Provide the [x, y] coordinate of the cell's center where the given text is located.  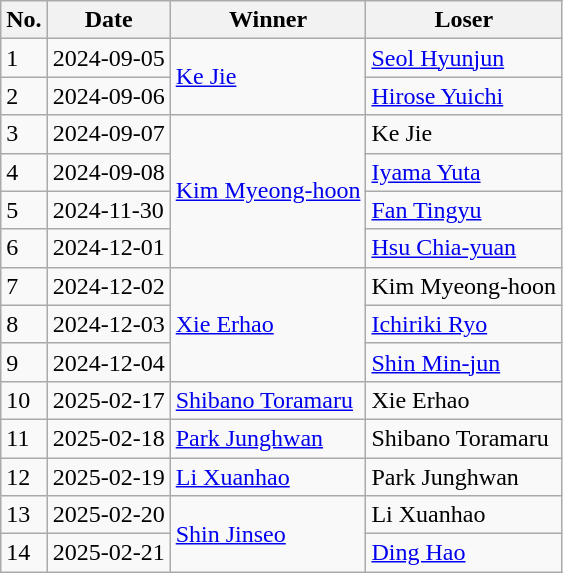
2 [24, 96]
Ichiriki Ryo [464, 324]
9 [24, 362]
12 [24, 477]
3 [24, 134]
Fan Tingyu [464, 210]
5 [24, 210]
Shin Jinseo [268, 534]
4 [24, 172]
2024-09-07 [108, 134]
2025-02-17 [108, 400]
2024-09-08 [108, 172]
No. [24, 20]
2025-02-20 [108, 515]
14 [24, 553]
2024-11-30 [108, 210]
2024-12-01 [108, 248]
10 [24, 400]
Winner [268, 20]
2024-12-03 [108, 324]
2025-02-19 [108, 477]
2025-02-18 [108, 438]
6 [24, 248]
13 [24, 515]
2025-02-21 [108, 553]
2024-09-06 [108, 96]
2024-12-02 [108, 286]
1 [24, 58]
Ding Hao [464, 553]
Date [108, 20]
Loser [464, 20]
8 [24, 324]
Iyama Yuta [464, 172]
Hirose Yuichi [464, 96]
Seol Hyunjun [464, 58]
2024-09-05 [108, 58]
Shin Min-jun [464, 362]
7 [24, 286]
11 [24, 438]
Hsu Chia-yuan [464, 248]
2024-12-04 [108, 362]
